Locate the cell with the specified text and output its [x, y] center coordinate. 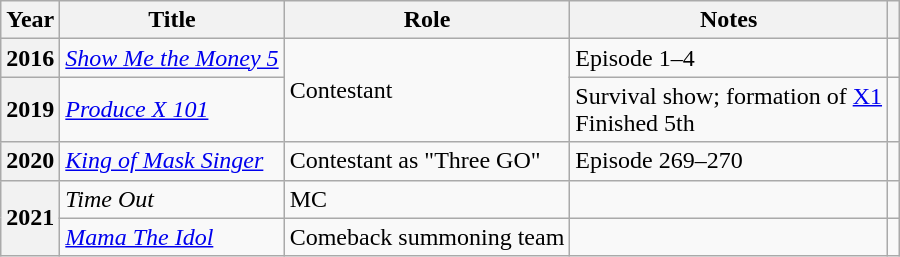
Episode 1–4 [729, 58]
Notes [729, 20]
2021 [30, 218]
2019 [30, 110]
Role [427, 20]
Produce X 101 [172, 110]
Contestant [427, 90]
Survival show; formation of X1Finished 5th [729, 110]
Contestant as "Three GO" [427, 161]
Year [30, 20]
2020 [30, 161]
Mama The Idol [172, 237]
Time Out [172, 199]
Comeback summoning team [427, 237]
MC [427, 199]
2016 [30, 58]
Show Me the Money 5 [172, 58]
King of Mask Singer [172, 161]
Episode 269–270 [729, 161]
Title [172, 20]
